Output the (X, Y) coordinate of the center of the cell containing the given text.  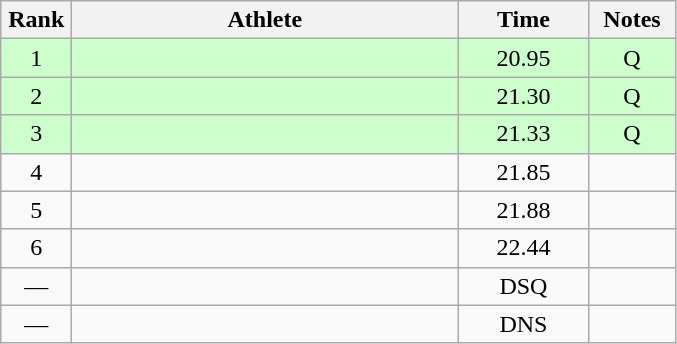
6 (36, 248)
21.33 (524, 134)
Notes (632, 20)
Time (524, 20)
21.30 (524, 96)
5 (36, 210)
DNS (524, 324)
21.88 (524, 210)
4 (36, 172)
21.85 (524, 172)
2 (36, 96)
22.44 (524, 248)
20.95 (524, 58)
1 (36, 58)
3 (36, 134)
DSQ (524, 286)
Athlete (265, 20)
Rank (36, 20)
